Return (x, y) of the center of cell containing provided text 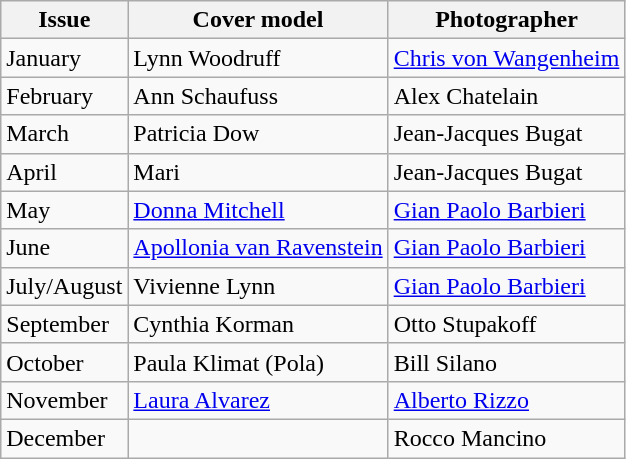
December (64, 438)
April (64, 172)
June (64, 248)
Apollonia van Ravenstein (258, 248)
Chris von Wangenheim (506, 58)
Ann Schaufuss (258, 96)
Issue (64, 20)
Donna Mitchell (258, 210)
Alex Chatelain (506, 96)
Vivienne Lynn (258, 286)
March (64, 134)
Cynthia Korman (258, 324)
July/August (64, 286)
Laura Alvarez (258, 400)
Mari (258, 172)
Photographer (506, 20)
October (64, 362)
May (64, 210)
January (64, 58)
Lynn Woodruff (258, 58)
Paula Klimat (Pola) (258, 362)
Otto Stupakoff (506, 324)
Bill Silano (506, 362)
Rocco Mancino (506, 438)
Cover model (258, 20)
Alberto Rizzo (506, 400)
February (64, 96)
Patricia Dow (258, 134)
November (64, 400)
September (64, 324)
